Determine the (x, y) coordinate at the center of the cell enclosing the given text.  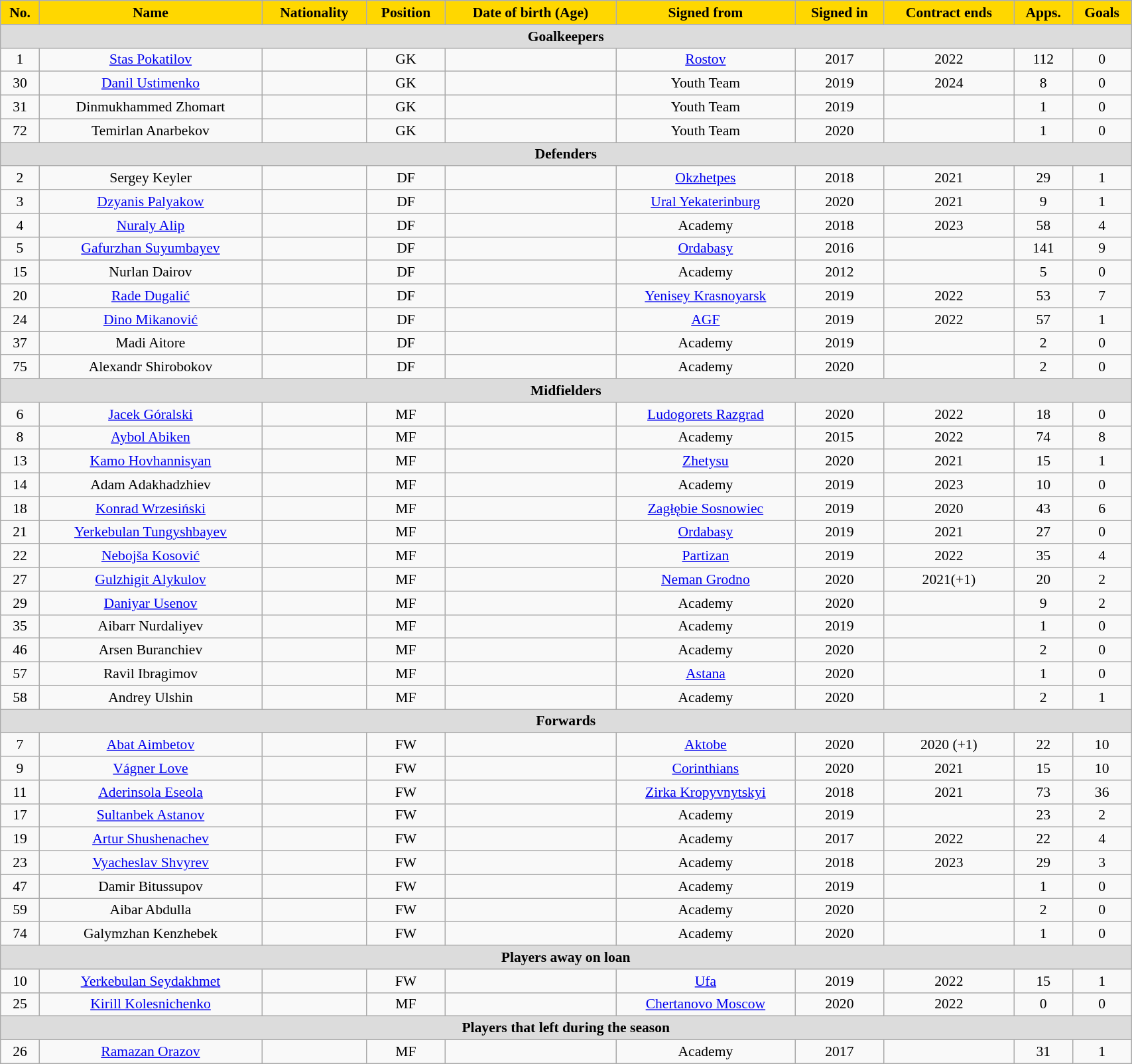
Andrey Ulshin (150, 697)
Midfielders (566, 390)
Aibarr Nurdaliyev (150, 626)
Galymzhan Kenzhebek (150, 934)
Konrad Wrzesiński (150, 508)
Astana (706, 674)
Name (150, 13)
Chertanovo Moscow (706, 1004)
Players that left during the season (566, 1028)
Kamo Hovhannisyan (150, 461)
Gafurzhan Suyumbayev (150, 249)
Danil Ustimenko (150, 84)
Stas Pokatilov (150, 60)
Corinthians (706, 768)
AGF (706, 320)
75 (20, 367)
Dino Mikanović (150, 320)
No. (20, 13)
Vágner Love (150, 768)
Signed from (706, 13)
30 (20, 84)
14 (20, 485)
Defenders (566, 154)
Ravil Ibragimov (150, 674)
Zagłębie Sosnowiec (706, 508)
Aderinsola Eseola (150, 792)
46 (20, 650)
Daniyar Usenov (150, 603)
Goalkeepers (566, 36)
Kirill Kolesnichenko (150, 1004)
Dinmukhammed Zhomart (150, 107)
37 (20, 343)
Adam Adakhadzhiev (150, 485)
Vyacheslav Shvyrev (150, 863)
Position (406, 13)
13 (20, 461)
Rostov (706, 60)
Zhetysu (706, 461)
Sergey Keyler (150, 178)
Forwards (566, 721)
2016 (840, 249)
2012 (840, 272)
Yenisey Krasnoyarsk (706, 296)
Nebojša Kosović (150, 556)
Contract ends (949, 13)
Gulzhigit Alykulov (150, 579)
17 (20, 815)
24 (20, 320)
Damir Bitussupov (150, 886)
53 (1044, 296)
26 (20, 1052)
2021(+1) (949, 579)
112 (1044, 60)
Temirlan Anarbekov (150, 131)
Partizan (706, 556)
Zirka Kropyvnytskyi (706, 792)
2024 (949, 84)
Aybol Abiken (150, 438)
59 (20, 910)
25 (20, 1004)
2020 (+1) (949, 745)
Apps. (1044, 13)
Abat Aimbetov (150, 745)
Ufa (706, 981)
Nationality (314, 13)
Aibar Abdulla (150, 910)
Ural Yekaterinburg (706, 202)
11 (20, 792)
Dzyanis Palyakow (150, 202)
47 (20, 886)
Okzhetpes (706, 178)
Rade Dugalić (150, 296)
21 (20, 532)
Alexandr Shirobokov (150, 367)
Ludogorets Razgrad (706, 414)
Goals (1102, 13)
Nuraly Alip (150, 225)
72 (20, 131)
43 (1044, 508)
Jacek Góralski (150, 414)
Date of birth (Age) (531, 13)
141 (1044, 249)
Artur Shushenachev (150, 839)
Arsen Buranchiev (150, 650)
Madi Aitore (150, 343)
2015 (840, 438)
Players away on loan (566, 957)
Yerkebulan Tungyshbayev (150, 532)
Ramazan Orazov (150, 1052)
19 (20, 839)
Aktobe (706, 745)
Nurlan Dairov (150, 272)
36 (1102, 792)
Neman Grodno (706, 579)
73 (1044, 792)
Sultanbek Astanov (150, 815)
Yerkebulan Seydakhmet (150, 981)
Signed in (840, 13)
